For the text-containing cell, return its midpoint in (X, Y) coordinate format. 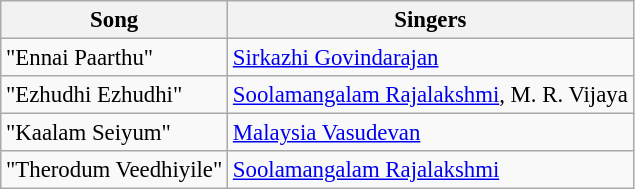
Singers (431, 20)
Soolamangalam Rajalakshmi, M. R. Vijaya (431, 95)
"Ennai Paarthu" (114, 58)
Soolamangalam Rajalakshmi (431, 170)
Sirkazhi Govindarajan (431, 58)
"Kaalam Seiyum" (114, 133)
"Therodum Veedhiyile" (114, 170)
Malaysia Vasudevan (431, 133)
"Ezhudhi Ezhudhi" (114, 95)
Song (114, 20)
